Search for the cell housing the specified text and yield its (x, y) center coordinate. 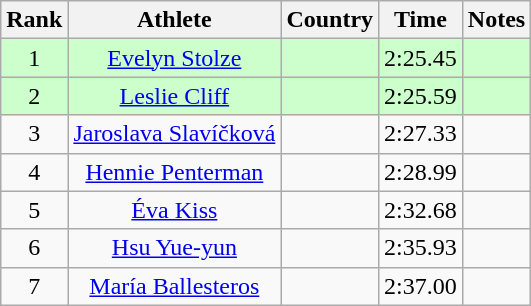
María Ballesteros (174, 286)
3 (34, 134)
Leslie Cliff (174, 96)
2:32.68 (421, 210)
Time (421, 20)
5 (34, 210)
Rank (34, 20)
Hsu Yue-yun (174, 248)
Hennie Penterman (174, 172)
2 (34, 96)
Jaroslava Slavíčková (174, 134)
2:37.00 (421, 286)
2:28.99 (421, 172)
1 (34, 58)
2:25.45 (421, 58)
6 (34, 248)
Notes (496, 20)
4 (34, 172)
Evelyn Stolze (174, 58)
Country (330, 20)
2:35.93 (421, 248)
Éva Kiss (174, 210)
2:25.59 (421, 96)
Athlete (174, 20)
2:27.33 (421, 134)
7 (34, 286)
